Output the (X, Y) coordinate of the center of the cell containing the given text.  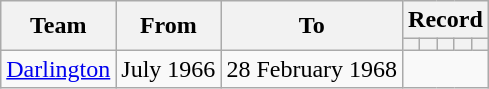
To (312, 26)
Team (58, 26)
Record (446, 20)
28 February 1968 (312, 69)
July 1966 (168, 69)
Darlington (58, 69)
From (168, 26)
